Scan for the cell matching the given text and deliver its (x, y) coordinate at center. 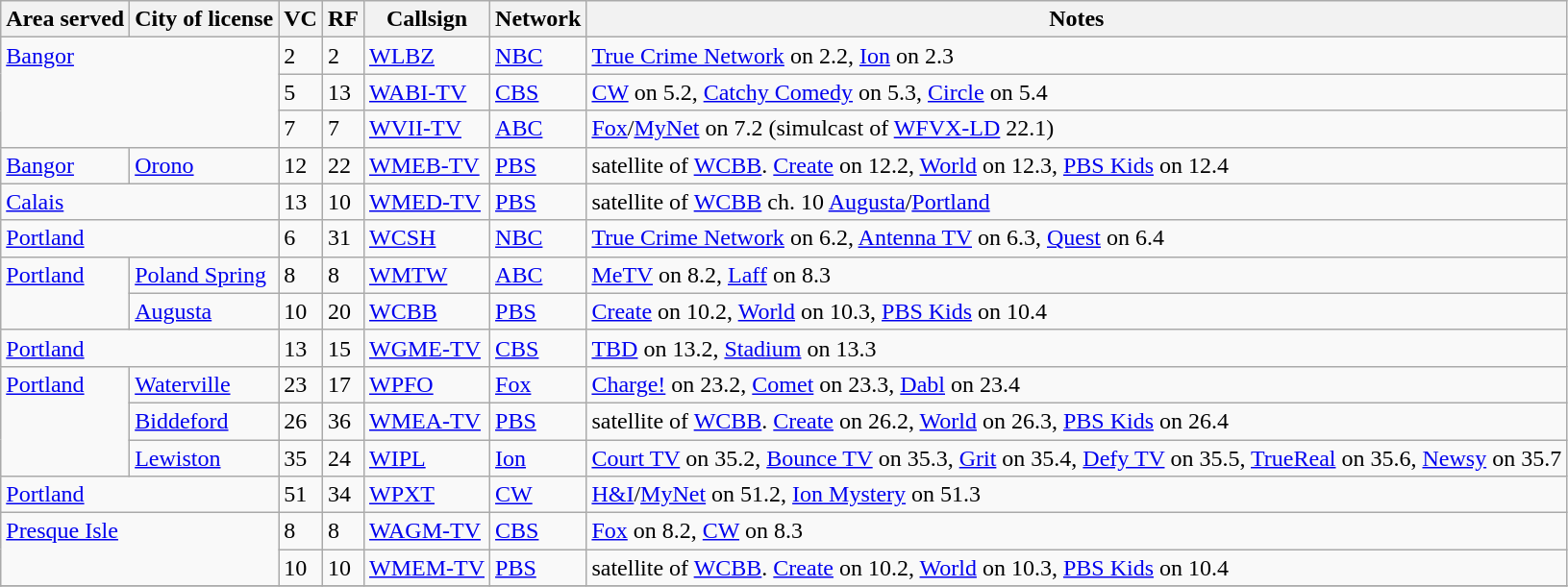
satellite of WCBB. Create on 10.2, World on 10.3, PBS Kids on 10.4 (1077, 568)
Biddeford (204, 421)
23 (301, 384)
TBD on 13.2, Stadium on 13.3 (1077, 348)
Poland Spring (204, 275)
Calais (140, 202)
WABI-TV (427, 92)
WMEB-TV (427, 165)
34 (342, 495)
Fox on 8.2, CW on 8.3 (1077, 531)
WPFO (427, 384)
City of license (204, 19)
Area served (65, 19)
CW (538, 495)
5 (301, 92)
Augusta (204, 311)
CW on 5.2, Catchy Comedy on 5.3, Circle on 5.4 (1077, 92)
Fox/MyNet on 7.2 (simulcast of WFVX-LD 22.1) (1077, 129)
26 (301, 421)
RF (342, 19)
Waterville (204, 384)
15 (342, 348)
MeTV on 8.2, Laff on 8.3 (1077, 275)
Charge! on 23.2, Comet on 23.3, Dabl on 23.4 (1077, 384)
24 (342, 458)
WCSH (427, 238)
Callsign (427, 19)
WMTW (427, 275)
36 (342, 421)
Lewiston (204, 458)
WMED-TV (427, 202)
WIPL (427, 458)
WCBB (427, 311)
12 (301, 165)
Court TV on 35.2, Bounce TV on 35.3, Grit on 35.4, Defy TV on 35.5, TrueReal on 35.6, Newsy on 35.7 (1077, 458)
35 (301, 458)
WLBZ (427, 56)
31 (342, 238)
Presque Isle (140, 550)
51 (301, 495)
20 (342, 311)
H&I/MyNet on 51.2, Ion Mystery on 51.3 (1077, 495)
Notes (1077, 19)
6 (301, 238)
Fox (538, 384)
WGME-TV (427, 348)
Orono (204, 165)
WMEA-TV (427, 421)
satellite of WCBB. Create on 26.2, World on 26.3, PBS Kids on 26.4 (1077, 421)
True Crime Network on 2.2, Ion on 2.3 (1077, 56)
WVII-TV (427, 129)
Network (538, 19)
Ion (538, 458)
VC (301, 19)
Create on 10.2, World on 10.3, PBS Kids on 10.4 (1077, 311)
satellite of WCBB. Create on 12.2, World on 12.3, PBS Kids on 12.4 (1077, 165)
WAGM-TV (427, 531)
True Crime Network on 6.2, Antenna TV on 6.3, Quest on 6.4 (1077, 238)
WMEM-TV (427, 568)
22 (342, 165)
WPXT (427, 495)
satellite of WCBB ch. 10 Augusta/Portland (1077, 202)
17 (342, 384)
